Scan for the cell matching the given text and deliver its [X, Y] coordinate at center. 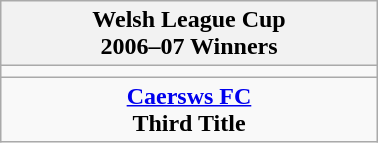
Welsh League Cup 2006–07 Winners [189, 34]
Caersws FCThird Title [189, 110]
